Locate the cell with the specified text and output its [X, Y] center coordinate. 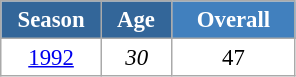
Age [136, 20]
1992 [52, 58]
Season [52, 20]
Overall [234, 20]
47 [234, 58]
30 [136, 58]
